For the text-containing cell, return its midpoint in (x, y) coordinate format. 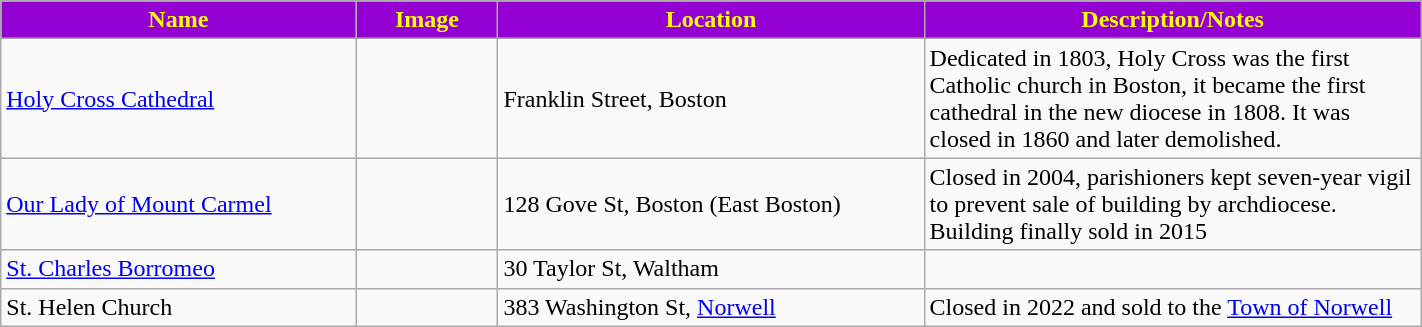
Our Lady of Mount Carmel (178, 204)
Image (427, 20)
128 Gove St, Boston (East Boston) (711, 204)
Name (178, 20)
St. Charles Borromeo (178, 269)
383 Washington St, Norwell (711, 307)
30 Taylor St, Waltham (711, 269)
Description/Notes (1172, 20)
St. Helen Church (178, 307)
Location (711, 20)
Closed in 2022 and sold to the Town of Norwell (1172, 307)
Franklin Street, Boston (711, 98)
Holy Cross Cathedral (178, 98)
Closed in 2004, parishioners kept seven-year vigil to prevent sale of building by archdiocese. Building finally sold in 2015 (1172, 204)
